From the cell containing the given text, extract its center point as (X, Y) coordinate. 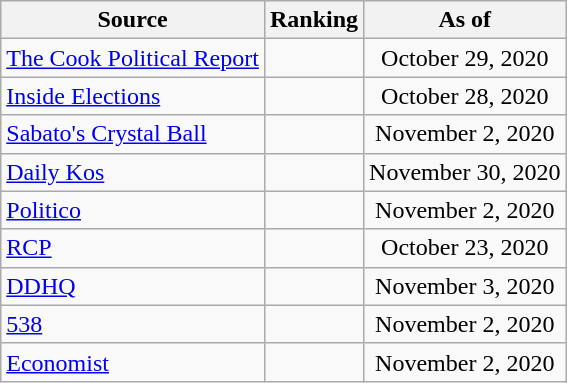
DDHQ (133, 286)
As of (465, 20)
538 (133, 324)
Source (133, 20)
Ranking (314, 20)
RCP (133, 248)
Inside Elections (133, 96)
October 28, 2020 (465, 96)
October 29, 2020 (465, 58)
Politico (133, 210)
October 23, 2020 (465, 248)
November 3, 2020 (465, 286)
The Cook Political Report (133, 58)
November 30, 2020 (465, 172)
Daily Kos (133, 172)
Economist (133, 362)
Sabato's Crystal Ball (133, 134)
